Search for the cell housing the specified text and yield its (X, Y) center coordinate. 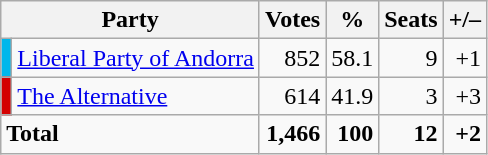
+3 (464, 96)
Seats (411, 20)
% (352, 20)
Liberal Party of Andorra (136, 58)
852 (292, 58)
+1 (464, 58)
The Alternative (136, 96)
100 (352, 134)
Votes (292, 20)
41.9 (352, 96)
Party (130, 20)
58.1 (352, 58)
3 (411, 96)
+2 (464, 134)
+/– (464, 20)
9 (411, 58)
614 (292, 96)
1,466 (292, 134)
Total (130, 134)
12 (411, 134)
